Determine the (X, Y) coordinate at the center of the cell enclosing the given text.  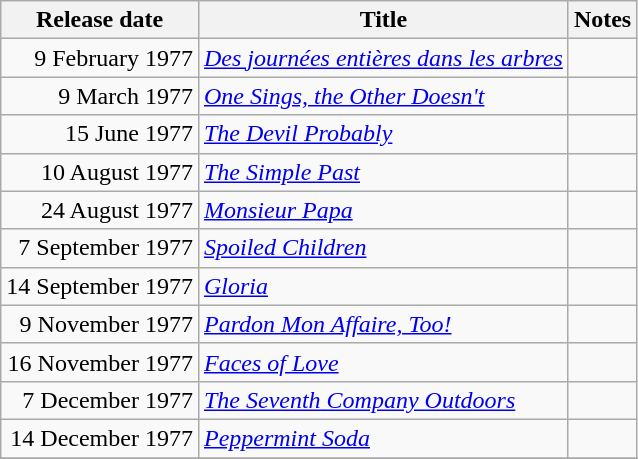
Title (383, 20)
The Seventh Company Outdoors (383, 400)
10 August 1977 (100, 172)
Des journées entières dans les arbres (383, 58)
16 November 1977 (100, 362)
14 December 1977 (100, 438)
14 September 1977 (100, 286)
The Devil Probably (383, 134)
The Simple Past (383, 172)
Gloria (383, 286)
Pardon Mon Affaire, Too! (383, 324)
7 September 1977 (100, 248)
Monsieur Papa (383, 210)
Spoiled Children (383, 248)
15 June 1977 (100, 134)
Release date (100, 20)
Peppermint Soda (383, 438)
24 August 1977 (100, 210)
Notes (602, 20)
7 December 1977 (100, 400)
9 March 1977 (100, 96)
Faces of Love (383, 362)
One Sings, the Other Doesn't (383, 96)
9 November 1977 (100, 324)
9 February 1977 (100, 58)
